Find where the given text appears and provide that cell's center as (X, Y) coordinate. 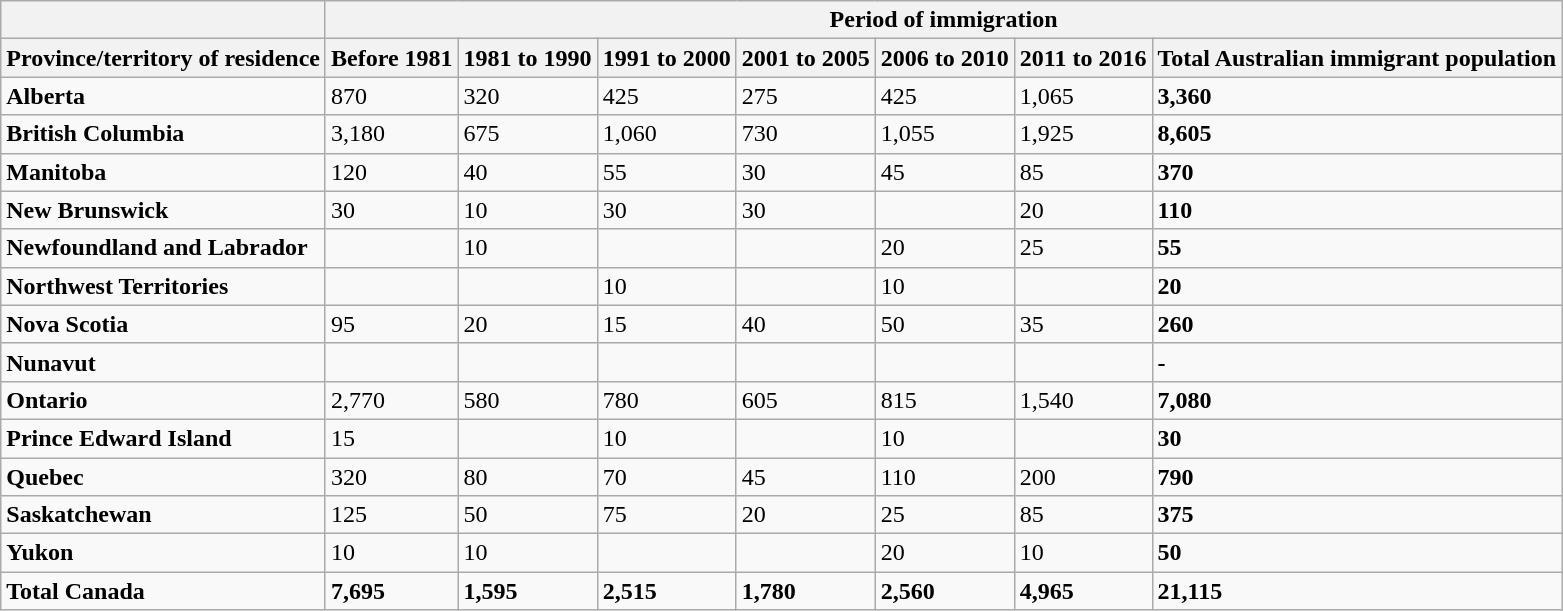
730 (806, 134)
4,965 (1083, 591)
870 (392, 96)
Ontario (164, 400)
Province/territory of residence (164, 58)
1,925 (1083, 134)
Alberta (164, 96)
Total Canada (164, 591)
375 (1357, 515)
790 (1357, 477)
95 (392, 324)
260 (1357, 324)
120 (392, 172)
2,560 (944, 591)
2001 to 2005 (806, 58)
Before 1981 (392, 58)
780 (666, 400)
1,780 (806, 591)
21,115 (1357, 591)
1,060 (666, 134)
70 (666, 477)
35 (1083, 324)
2,770 (392, 400)
580 (528, 400)
125 (392, 515)
2006 to 2010 (944, 58)
2011 to 2016 (1083, 58)
Nunavut (164, 362)
1,065 (1083, 96)
Saskatchewan (164, 515)
75 (666, 515)
Manitoba (164, 172)
Yukon (164, 553)
7,080 (1357, 400)
Quebec (164, 477)
3,180 (392, 134)
- (1357, 362)
80 (528, 477)
Nova Scotia (164, 324)
605 (806, 400)
Newfoundland and Labrador (164, 248)
1,540 (1083, 400)
7,695 (392, 591)
275 (806, 96)
British Columbia (164, 134)
815 (944, 400)
200 (1083, 477)
Total Australian immigrant population (1357, 58)
Northwest Territories (164, 286)
New Brunswick (164, 210)
1981 to 1990 (528, 58)
675 (528, 134)
1,595 (528, 591)
1991 to 2000 (666, 58)
2,515 (666, 591)
1,055 (944, 134)
3,360 (1357, 96)
8,605 (1357, 134)
Period of immigration (943, 20)
370 (1357, 172)
Prince Edward Island (164, 438)
